Scan for the cell matching the given text and deliver its (X, Y) coordinate at center. 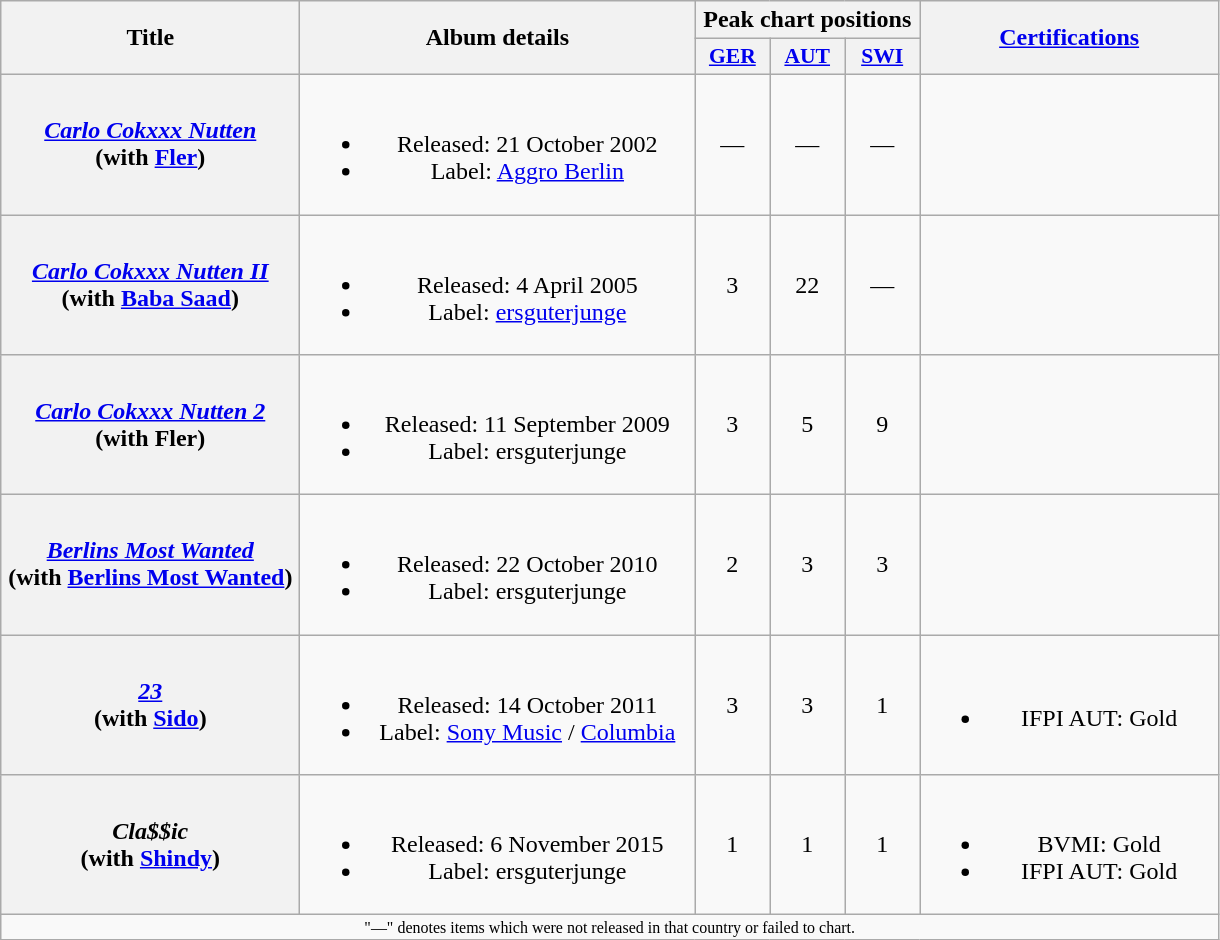
Released: 14 October 2011Label: Sony Music / Columbia (498, 705)
Released: 22 October 2010Label: ersguterjunge (498, 565)
BVMI: GoldIFPI AUT: Gold (1070, 845)
SWI (882, 57)
GER (732, 57)
2 (732, 565)
"—" denotes items which were not released in that country or failed to chart. (610, 927)
Title (150, 38)
9 (882, 425)
Released: 21 October 2002Label: Aggro Berlin (498, 144)
22 (808, 284)
Carlo Cokxxx Nutten II (with Baba Saad) (150, 284)
Berlins Most Wanted (with Berlins Most Wanted) (150, 565)
Released: 4 April 2005Label: ersguterjunge (498, 284)
IFPI AUT: Gold (1070, 705)
5 (808, 425)
23 (with Sido) (150, 705)
AUT (808, 57)
Peak chart positions (808, 20)
Released: 6 November 2015Label: ersguterjunge (498, 845)
Album details (498, 38)
Released: 11 September 2009Label: ersguterjunge (498, 425)
Carlo Cokxxx Nutten 2 (with Fler) (150, 425)
Carlo Cokxxx Nutten (with Fler) (150, 144)
Certifications (1070, 38)
Cla$$ic (with Shindy) (150, 845)
